For the text-containing cell, return its midpoint in [X, Y] coordinate format. 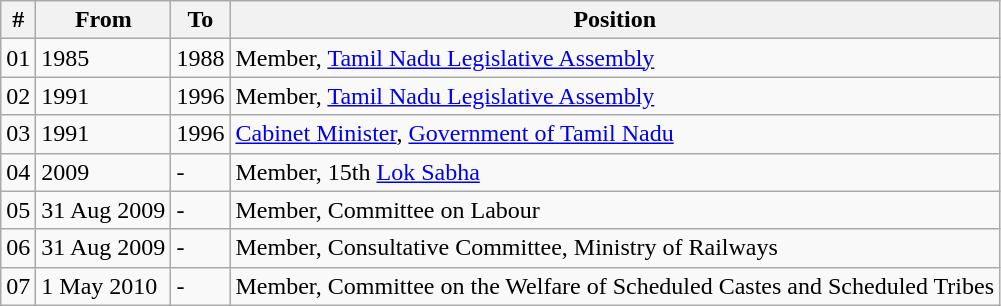
07 [18, 286]
To [200, 20]
# [18, 20]
Member, Committee on Labour [615, 210]
06 [18, 248]
03 [18, 134]
Position [615, 20]
From [104, 20]
04 [18, 172]
Cabinet Minister, Government of Tamil Nadu [615, 134]
2009 [104, 172]
Member, 15th Lok Sabha [615, 172]
1985 [104, 58]
Member, Committee on the Welfare of Scheduled Castes and Scheduled Tribes [615, 286]
Member, Consultative Committee, Ministry of Railways [615, 248]
01 [18, 58]
1988 [200, 58]
02 [18, 96]
1 May 2010 [104, 286]
05 [18, 210]
